Determine the [x, y] coordinate at the center of the cell enclosing the given text.  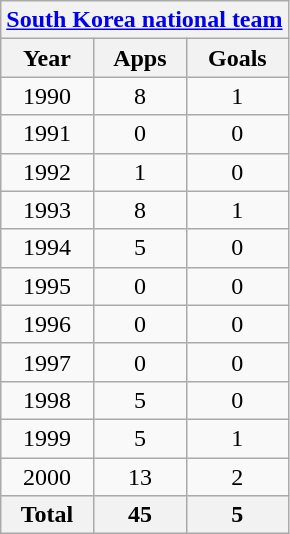
Year [47, 58]
13 [140, 477]
2 [238, 477]
45 [140, 515]
1993 [47, 210]
1996 [47, 324]
1999 [47, 438]
1997 [47, 362]
1998 [47, 400]
2000 [47, 477]
Apps [140, 58]
Total [47, 515]
1991 [47, 134]
1995 [47, 286]
1992 [47, 172]
Goals [238, 58]
1990 [47, 96]
South Korea national team [144, 20]
1994 [47, 248]
